Provide the [X, Y] coordinate of the cell's center where the given text is located.  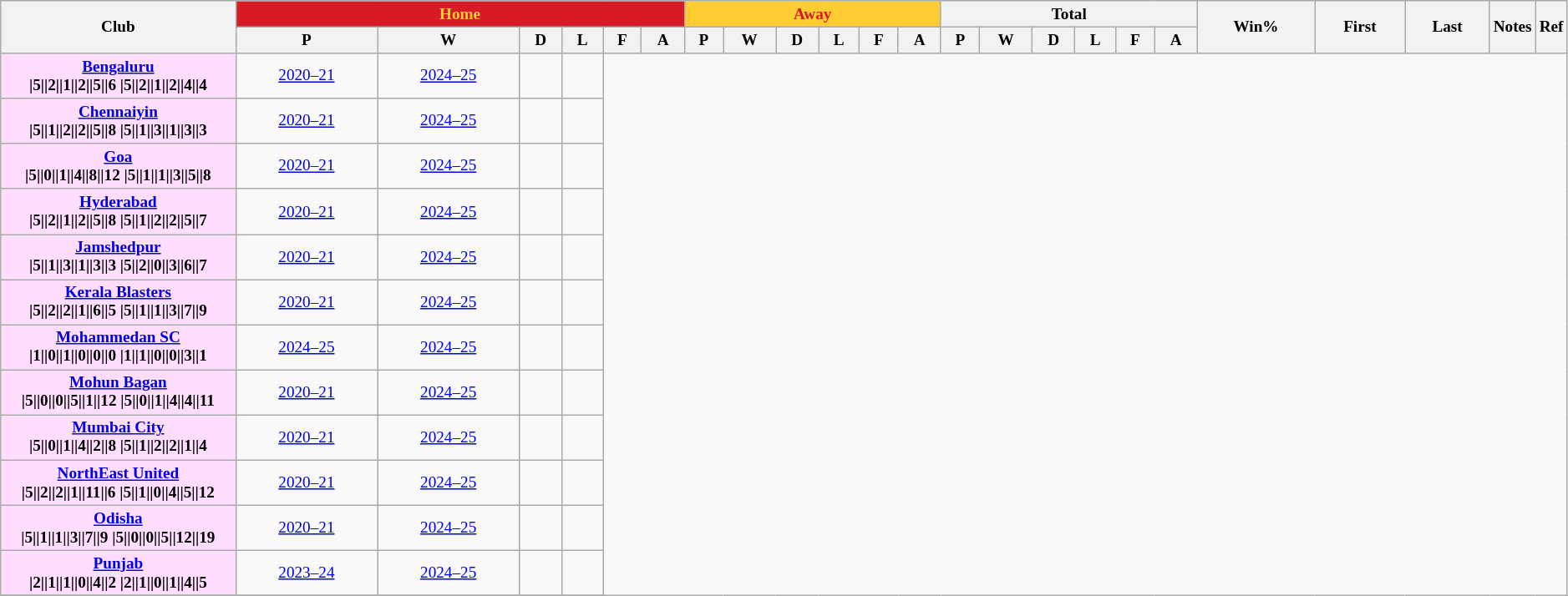
Chennaiyin |5||1||2||2||5||8 |5||1||3||1||3||3 [119, 121]
2023–24 [307, 573]
Odisha |5||1||1||3||7||9 |5||0||0||5||12||19 [119, 528]
Last [1447, 27]
Goa |5||0||1||4||8||12 |5||1||1||3||5||8 [119, 166]
Away [812, 14]
Bengaluru |5||2||1||2||5||6 |5||2||1||2||4||4 [119, 76]
Home [459, 14]
Mumbai City |5||0||1||4||2||8 |5||1||2||2||1||4 [119, 437]
NorthEast United |5||2||2||1||11||6 |5||1||0||4||5||12 [119, 482]
First [1360, 27]
Win% [1256, 27]
Notes [1512, 27]
Punjab |2||1||1||0||4||2 |2||1||0||1||4||5 [119, 573]
Club [119, 27]
Ref [1551, 27]
Kerala Blasters |5||2||2||1||6||5 |5||1||1||3||7||9 [119, 302]
Total [1069, 14]
Mohun Bagan |5||0||0||5||1||12 |5||0||1||4||4||11 [119, 392]
Jamshedpur |5||1||3||1||3||3 |5||2||0||3||6||7 [119, 256]
Hyderabad |5||2||1||2||5||8 |5||1||2||2||5||7 [119, 211]
Mohammedan SC |1||0||1||0||0||0 |1||1||0||0||3||1 [119, 347]
